Capture the cell that displays the provided text and extract its (X, Y) central coordinate. 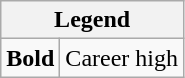
Legend (92, 20)
Bold (30, 58)
Career high (122, 58)
